From the cell containing the given text, extract its center point as [X, Y] coordinate. 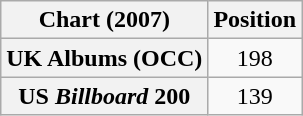
US Billboard 200 [104, 96]
198 [255, 58]
UK Albums (OCC) [104, 58]
Chart (2007) [104, 20]
Position [255, 20]
139 [255, 96]
